Capture the cell that displays the provided text and extract its [x, y] central coordinate. 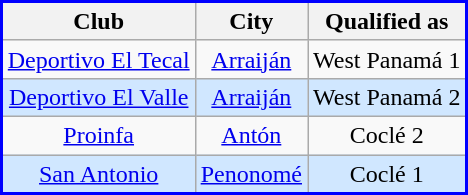
Coclé 1 [388, 174]
Antón [251, 135]
Proinfa [99, 135]
Coclé 2 [388, 135]
Penonomé [251, 174]
Deportivo El Tecal [99, 59]
City [251, 22]
San Antonio [99, 174]
Deportivo El Valle [99, 97]
West Panamá 1 [388, 59]
Club [99, 22]
Qualified as [388, 22]
West Panamá 2 [388, 97]
